Provide the (X, Y) coordinate of the cell's center where the given text is located.  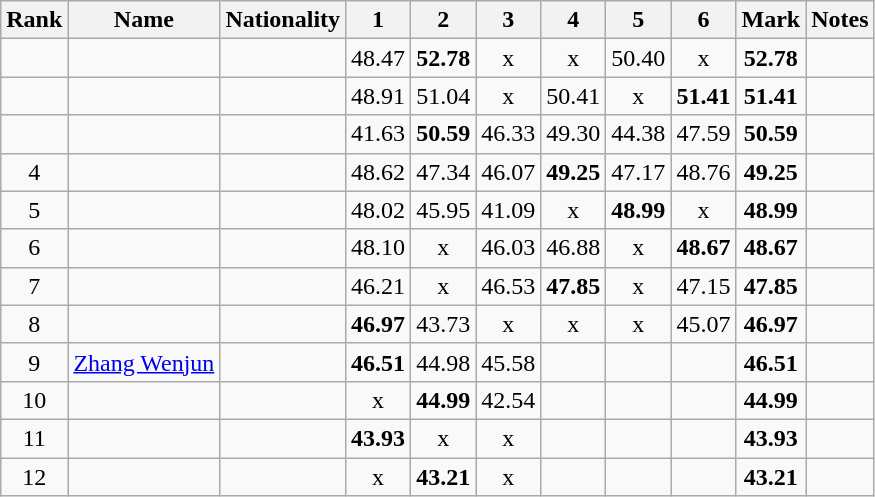
46.21 (378, 286)
Zhang Wenjun (144, 362)
Rank (34, 20)
2 (444, 20)
46.03 (508, 248)
47.34 (444, 172)
48.47 (378, 58)
47.15 (704, 286)
44.38 (638, 134)
11 (34, 438)
48.91 (378, 96)
10 (34, 400)
45.95 (444, 210)
46.53 (508, 286)
50.40 (638, 58)
47.59 (704, 134)
46.33 (508, 134)
Mark (771, 20)
44.98 (444, 362)
1 (378, 20)
8 (34, 324)
Nationality (283, 20)
47.17 (638, 172)
41.63 (378, 134)
46.07 (508, 172)
51.04 (444, 96)
3 (508, 20)
48.62 (378, 172)
41.09 (508, 210)
Notes (840, 20)
42.54 (508, 400)
48.10 (378, 248)
7 (34, 286)
48.02 (378, 210)
46.88 (574, 248)
45.07 (704, 324)
45.58 (508, 362)
50.41 (574, 96)
48.76 (704, 172)
Name (144, 20)
49.30 (574, 134)
9 (34, 362)
12 (34, 477)
43.73 (444, 324)
